For the text-containing cell, return its midpoint in (x, y) coordinate format. 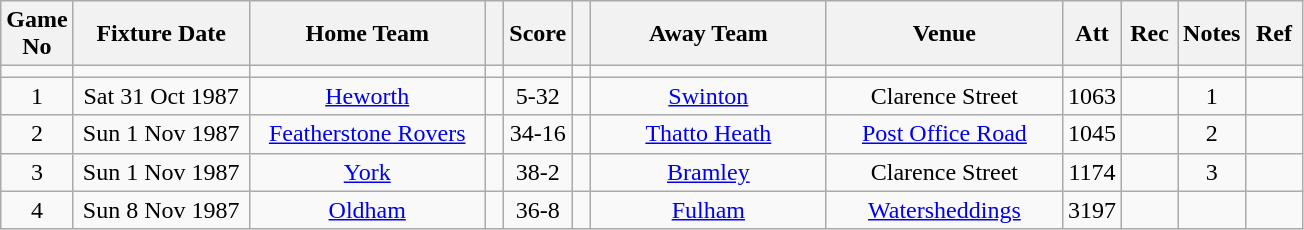
38-2 (538, 172)
Ref (1274, 34)
Venue (944, 34)
Fulham (708, 210)
Notes (1212, 34)
Away Team (708, 34)
3197 (1092, 210)
1045 (1092, 134)
Sun 8 Nov 1987 (161, 210)
Swinton (708, 96)
Sat 31 Oct 1987 (161, 96)
Thatto Heath (708, 134)
Featherstone Rovers (367, 134)
Home Team (367, 34)
Rec (1150, 34)
34-16 (538, 134)
Watersheddings (944, 210)
Bramley (708, 172)
36-8 (538, 210)
1063 (1092, 96)
York (367, 172)
Game No (37, 34)
Score (538, 34)
Fixture Date (161, 34)
1174 (1092, 172)
5-32 (538, 96)
Oldham (367, 210)
4 (37, 210)
Post Office Road (944, 134)
Att (1092, 34)
Heworth (367, 96)
